Find where the given text appears and provide that cell's center as (x, y) coordinate. 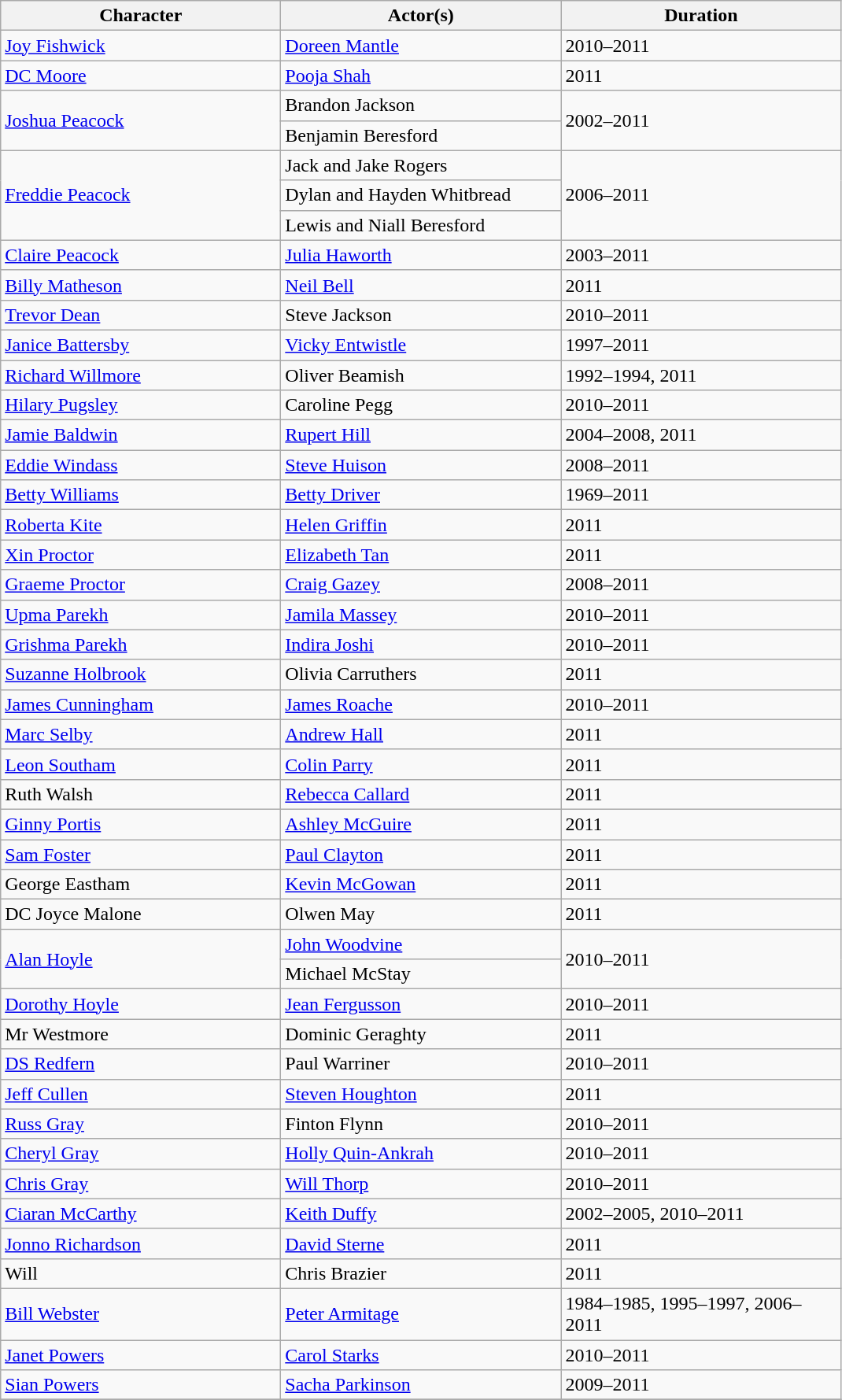
Betty Driver (421, 495)
Suzanne Holbrook (141, 674)
Russ Gray (141, 1124)
Dylan and Hayden Whitbread (421, 195)
2002–2011 (701, 120)
Brandon Jackson (421, 105)
Craig Gazey (421, 585)
Olwen May (421, 914)
Ciaran McCarthy (141, 1213)
Hilary Pugsley (141, 405)
2003–2011 (701, 255)
Dominic Geraghty (421, 1034)
Upma Parekh (141, 615)
Janet Powers (141, 1354)
Caroline Pegg (421, 405)
Duration (701, 16)
DC Moore (141, 76)
Julia Haworth (421, 255)
Jamila Massey (421, 615)
John Woodvine (421, 944)
Helen Griffin (421, 525)
Ashley McGuire (421, 824)
Keith Duffy (421, 1213)
Richard Willmore (141, 375)
DC Joyce Malone (141, 914)
Andrew Hall (421, 734)
Chris Brazier (421, 1273)
Will Thorp (421, 1184)
Dorothy Hoyle (141, 1004)
Rebecca Callard (421, 794)
1997–2011 (701, 345)
DS Redfern (141, 1064)
Xin Proctor (141, 555)
Actor(s) (421, 16)
1969–2011 (701, 495)
Jamie Baldwin (141, 435)
Finton Flynn (421, 1124)
Indira Joshi (421, 645)
Sian Powers (141, 1385)
James Cunningham (141, 704)
Joshua Peacock (141, 120)
Chris Gray (141, 1184)
Peter Armitage (421, 1314)
Trevor Dean (141, 315)
Jonno Richardson (141, 1243)
Joy Fishwick (141, 46)
James Roache (421, 704)
David Sterne (421, 1243)
Paul Clayton (421, 854)
Sacha Parkinson (421, 1385)
Holly Quin-Ankrah (421, 1154)
1992–1994, 2011 (701, 375)
2004–2008, 2011 (701, 435)
Freddie Peacock (141, 195)
Kevin McGowan (421, 885)
Graeme Proctor (141, 585)
Doreen Mantle (421, 46)
Steve Jackson (421, 315)
Bill Webster (141, 1314)
Grishma Parekh (141, 645)
Jack and Jake Rogers (421, 165)
1984–1985, 1995–1997, 2006–2011 (701, 1314)
Olivia Carruthers (421, 674)
Claire Peacock (141, 255)
Steven Houghton (421, 1094)
Janice Battersby (141, 345)
Billy Matheson (141, 285)
Vicky Entwistle (421, 345)
Sam Foster (141, 854)
Leon Southam (141, 764)
George Eastham (141, 885)
Betty Williams (141, 495)
Ruth Walsh (141, 794)
Steve Huison (421, 465)
Michael McStay (421, 974)
Roberta Kite (141, 525)
Elizabeth Tan (421, 555)
Carol Starks (421, 1354)
Character (141, 16)
Jean Fergusson (421, 1004)
Alan Hoyle (141, 959)
Rupert Hill (421, 435)
Colin Parry (421, 764)
2006–2011 (701, 195)
Jeff Cullen (141, 1094)
Eddie Windass (141, 465)
Benjamin Beresford (421, 135)
Mr Westmore (141, 1034)
Pooja Shah (421, 76)
2002–2005, 2010–2011 (701, 1213)
Marc Selby (141, 734)
Ginny Portis (141, 824)
Cheryl Gray (141, 1154)
Will (141, 1273)
Paul Warriner (421, 1064)
Neil Bell (421, 285)
2009–2011 (701, 1385)
Lewis and Niall Beresford (421, 225)
Oliver Beamish (421, 375)
